Locate the cell with the specified text and output its (X, Y) center coordinate. 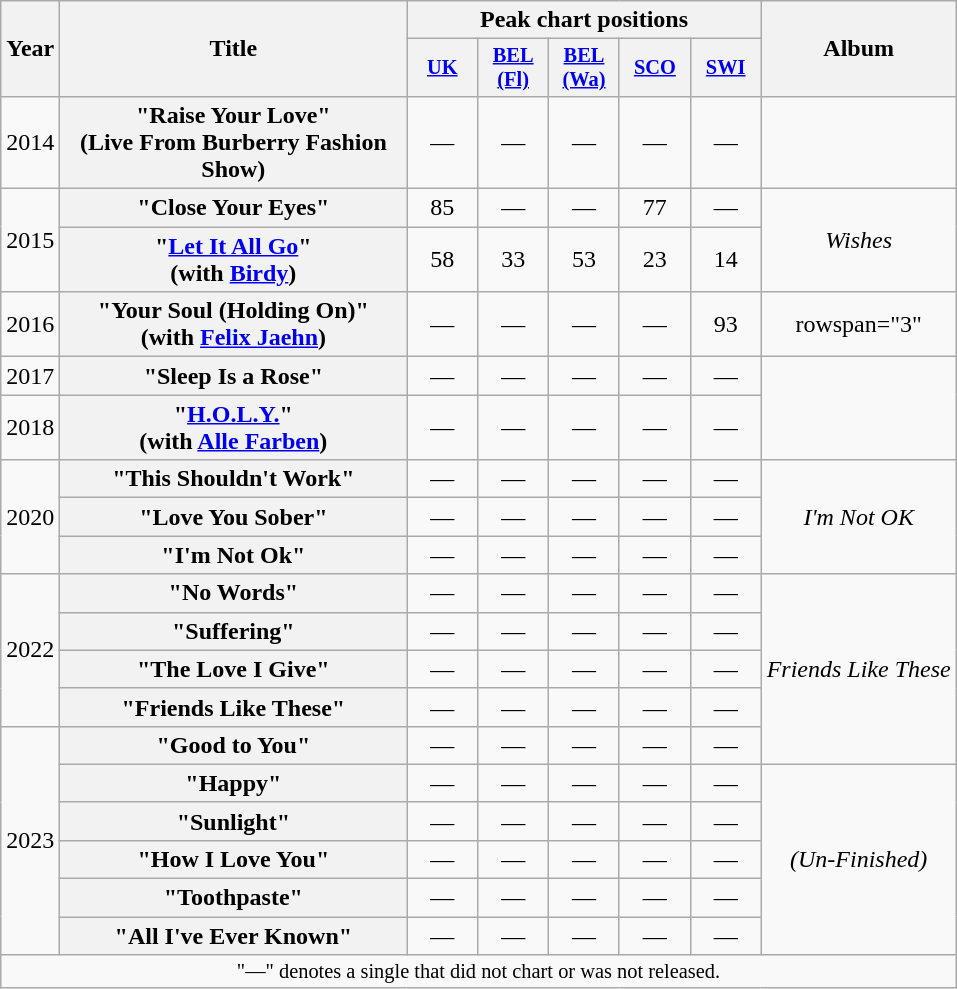
2020 (30, 517)
"Raise Your Love"(Live From Burberry Fashion Show) (234, 142)
"Love You Sober" (234, 517)
BEL (Fl) (514, 68)
53 (584, 260)
"This Shouldn't Work" (234, 479)
"Suffering" (234, 631)
2014 (30, 142)
Album (858, 49)
23 (654, 260)
"Friends Like These" (234, 707)
"I'm Not Ok" (234, 555)
2022 (30, 650)
"Sunlight" (234, 821)
85 (442, 208)
(Un-Finished) (858, 859)
"—" denotes a single that did not chart or was not released. (478, 972)
BEL (Wa) (584, 68)
93 (726, 324)
"Your Soul (Holding On)"(with Felix Jaehn) (234, 324)
Wishes (858, 240)
Title (234, 49)
Peak chart positions (584, 20)
SCO (654, 68)
rowspan="3" (858, 324)
"Let It All Go"(with Birdy) (234, 260)
14 (726, 260)
33 (514, 260)
Friends Like These (858, 669)
58 (442, 260)
"Close Your Eyes" (234, 208)
Year (30, 49)
"The Love I Give" (234, 669)
2017 (30, 376)
77 (654, 208)
"All I've Ever Known" (234, 936)
"No Words" (234, 593)
2018 (30, 428)
"How I Love You" (234, 859)
"Good to You" (234, 745)
SWI (726, 68)
"Happy" (234, 783)
"Sleep Is a Rose" (234, 376)
2015 (30, 240)
"H.O.L.Y."(with Alle Farben) (234, 428)
UK (442, 68)
I'm Not OK (858, 517)
2023 (30, 840)
"Toothpaste" (234, 898)
2016 (30, 324)
